Return [x, y] of the center of cell containing provided text 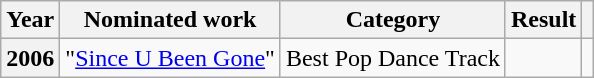
2006 [30, 58]
Result [543, 20]
Best Pop Dance Track [392, 58]
Nominated work [170, 20]
Year [30, 20]
"Since U Been Gone" [170, 58]
Category [392, 20]
